Search for the cell housing the specified text and yield its [x, y] center coordinate. 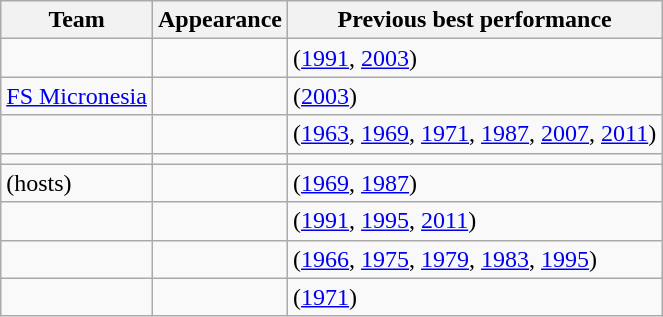
(1991, 1995, 2011) [475, 221]
Team [77, 20]
(1991, 2003) [475, 58]
(1969, 1987) [475, 183]
FS Micronesia [77, 96]
Previous best performance [475, 20]
(1971) [475, 297]
(1963, 1969, 1971, 1987, 2007, 2011) [475, 134]
(hosts) [77, 183]
(2003) [475, 96]
(1966, 1975, 1979, 1983, 1995) [475, 259]
Appearance [220, 20]
